Detect which cell encompasses the target text, then output its (X, Y) center coordinate. 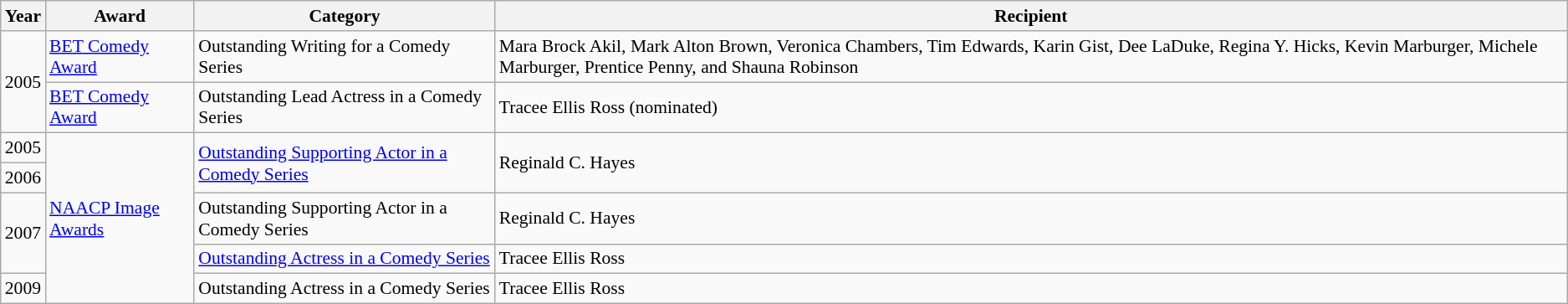
Recipient (1031, 16)
2006 (23, 178)
NAACP Image Awards (120, 219)
2007 (23, 233)
Award (120, 16)
Category (345, 16)
Outstanding Lead Actress in a Comedy Series (345, 107)
2009 (23, 289)
Tracee Ellis Ross (nominated) (1031, 107)
Outstanding Writing for a Comedy Series (345, 57)
Year (23, 16)
